For the text-containing cell, return its midpoint in [X, Y] coordinate format. 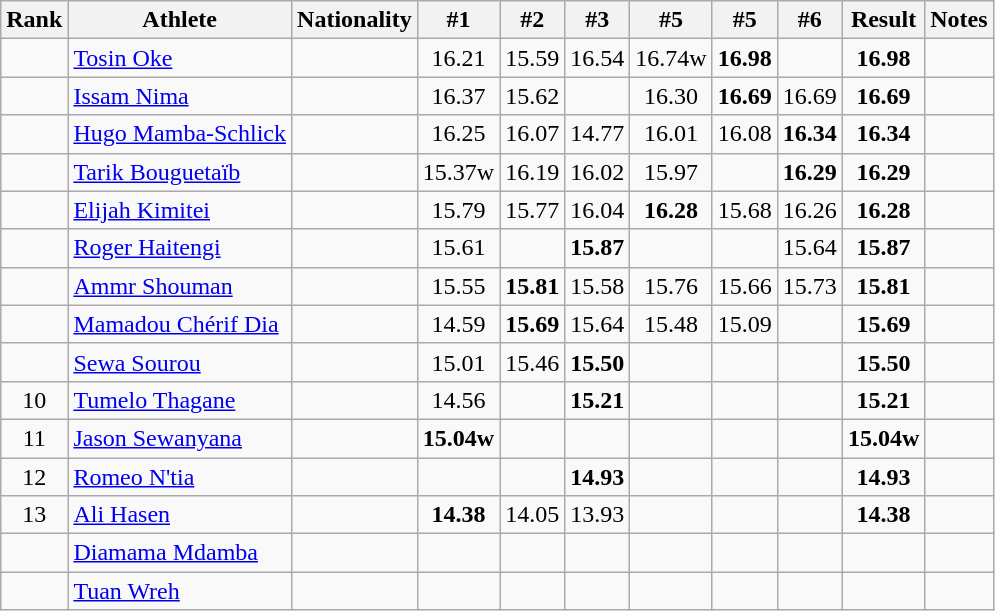
16.30 [671, 96]
#2 [532, 20]
15.61 [458, 248]
14.05 [532, 515]
Mamadou Chérif Dia [180, 324]
15.73 [810, 286]
15.97 [671, 172]
16.74w [671, 58]
Issam Nima [180, 96]
Tumelo Thagane [180, 400]
Notes [959, 20]
16.02 [598, 172]
16.01 [671, 134]
15.62 [532, 96]
10 [34, 400]
16.07 [532, 134]
16.08 [744, 134]
15.37w [458, 172]
Elijah Kimitei [180, 210]
Sewa Sourou [180, 362]
16.21 [458, 58]
Rank [34, 20]
#3 [598, 20]
16.25 [458, 134]
16.54 [598, 58]
15.55 [458, 286]
13 [34, 515]
Ali Hasen [180, 515]
16.26 [810, 210]
#6 [810, 20]
Romeo N'tia [180, 477]
15.58 [598, 286]
Diamama Mdamba [180, 553]
Ammr Shouman [180, 286]
15.68 [744, 210]
15.09 [744, 324]
16.04 [598, 210]
14.77 [598, 134]
16.37 [458, 96]
13.93 [598, 515]
Jason Sewanyana [180, 438]
15.59 [532, 58]
12 [34, 477]
Result [883, 20]
#1 [458, 20]
Roger Haitengi [180, 248]
16.19 [532, 172]
15.79 [458, 210]
14.56 [458, 400]
15.77 [532, 210]
15.46 [532, 362]
15.66 [744, 286]
Tarik Bouguetaïb [180, 172]
15.01 [458, 362]
11 [34, 438]
14.59 [458, 324]
Nationality [355, 20]
15.76 [671, 286]
Hugo Mamba-Schlick [180, 134]
Tuan Wreh [180, 591]
Athlete [180, 20]
Tosin Oke [180, 58]
15.48 [671, 324]
